For the text-containing cell, return its midpoint in [X, Y] coordinate format. 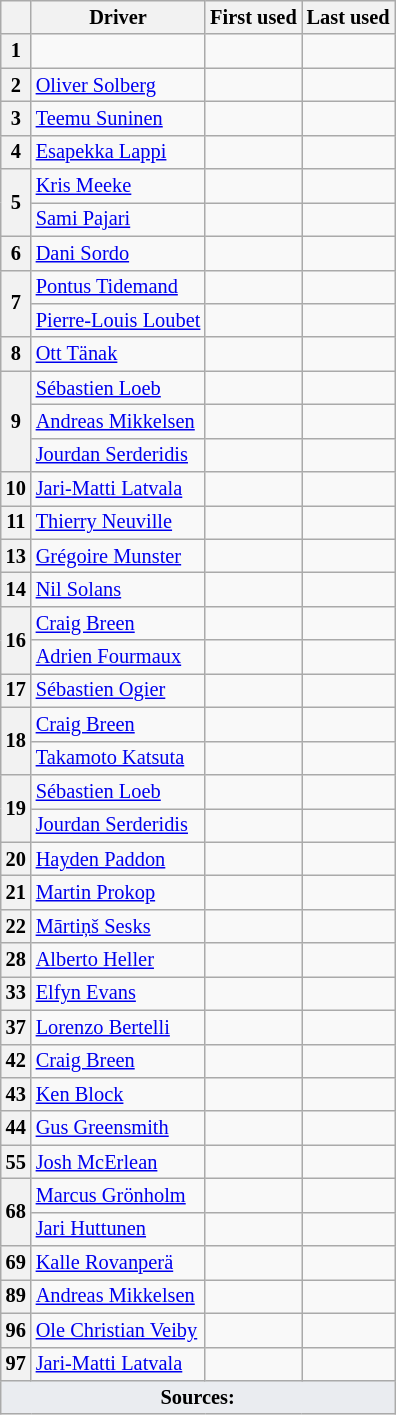
37 [16, 1027]
89 [16, 1296]
Kalle Rovanperä [118, 1263]
28 [16, 960]
16 [16, 640]
Jari Huttunen [118, 1229]
Lorenzo Bertelli [118, 1027]
Grégoire Munster [118, 556]
Alberto Heller [118, 960]
Thierry Neuville [118, 522]
55 [16, 1162]
Pierre-Louis Loubet [118, 320]
Kris Meeke [118, 186]
4 [16, 152]
Martin Prokop [118, 892]
21 [16, 892]
Mārtiņš Sesks [118, 926]
Adrien Fourmaux [118, 657]
11 [16, 522]
Hayden Paddon [118, 859]
42 [16, 1061]
First used [253, 17]
19 [16, 808]
Elfyn Evans [118, 993]
20 [16, 859]
10 [16, 489]
Sources: [198, 1397]
14 [16, 589]
5 [16, 202]
Oliver Solberg [118, 85]
6 [16, 253]
1 [16, 51]
33 [16, 993]
Takamoto Katsuta [118, 758]
18 [16, 740]
Pontus Tidemand [118, 287]
96 [16, 1330]
3 [16, 118]
9 [16, 422]
Ken Block [118, 1094]
Last used [348, 17]
7 [16, 304]
Sami Pajari [118, 219]
43 [16, 1094]
13 [16, 556]
Marcus Grönholm [118, 1195]
Driver [118, 17]
Ott Tänak [118, 354]
Dani Sordo [118, 253]
Teemu Suninen [118, 118]
22 [16, 926]
Josh McErlean [118, 1162]
Ole Christian Veiby [118, 1330]
44 [16, 1128]
Esapekka Lappi [118, 152]
Gus Greensmith [118, 1128]
68 [16, 1212]
69 [16, 1263]
Nil Solans [118, 589]
97 [16, 1364]
8 [16, 354]
2 [16, 85]
Sébastien Ogier [118, 690]
17 [16, 690]
